Provide the (x, y) coordinate of the cell's center where the given text is located.  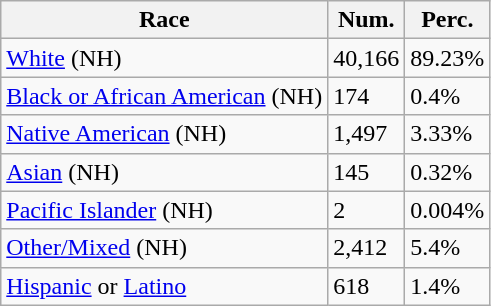
1.4% (448, 286)
145 (366, 172)
40,166 (366, 58)
5.4% (448, 248)
Asian (NH) (164, 172)
1,497 (366, 134)
89.23% (448, 58)
Pacific Islander (NH) (164, 210)
Native American (NH) (164, 134)
Other/Mixed (NH) (164, 248)
174 (366, 96)
0.32% (448, 172)
0.4% (448, 96)
618 (366, 286)
2,412 (366, 248)
Race (164, 20)
3.33% (448, 134)
Num. (366, 20)
Perc. (448, 20)
2 (366, 210)
White (NH) (164, 58)
Black or African American (NH) (164, 96)
Hispanic or Latino (164, 286)
0.004% (448, 210)
